Search for the cell housing the specified text and yield its (X, Y) center coordinate. 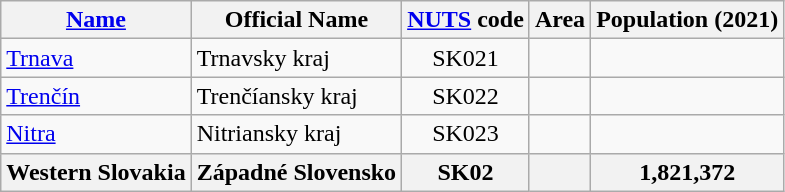
SK021 (466, 58)
Population (2021) (688, 20)
Trenčín (96, 96)
SK022 (466, 96)
1,821,372 (688, 172)
SK023 (466, 134)
SK02 (466, 172)
Západné Slovensko (296, 172)
Trnavsky kraj (296, 58)
NUTS code (466, 20)
Western Slovakia (96, 172)
Official Name (296, 20)
Nitriansky kraj (296, 134)
Area (560, 20)
Nitra (96, 134)
Trenčíansky kraj (296, 96)
Name (96, 20)
Trnava (96, 58)
